Locate the cell with the specified text and output its [x, y] center coordinate. 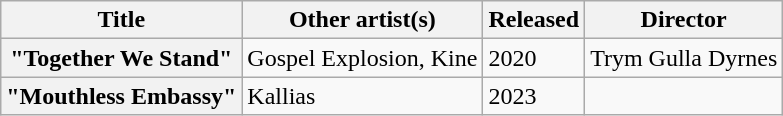
Kallias [362, 96]
"Mouthless Embassy" [122, 96]
Released [534, 20]
Director [684, 20]
2023 [534, 96]
"Together We Stand" [122, 58]
Trym Gulla Dyrnes [684, 58]
Title [122, 20]
Other artist(s) [362, 20]
Gospel Explosion, Kine [362, 58]
2020 [534, 58]
